Output the [X, Y] coordinate of the center of the cell containing the given text.  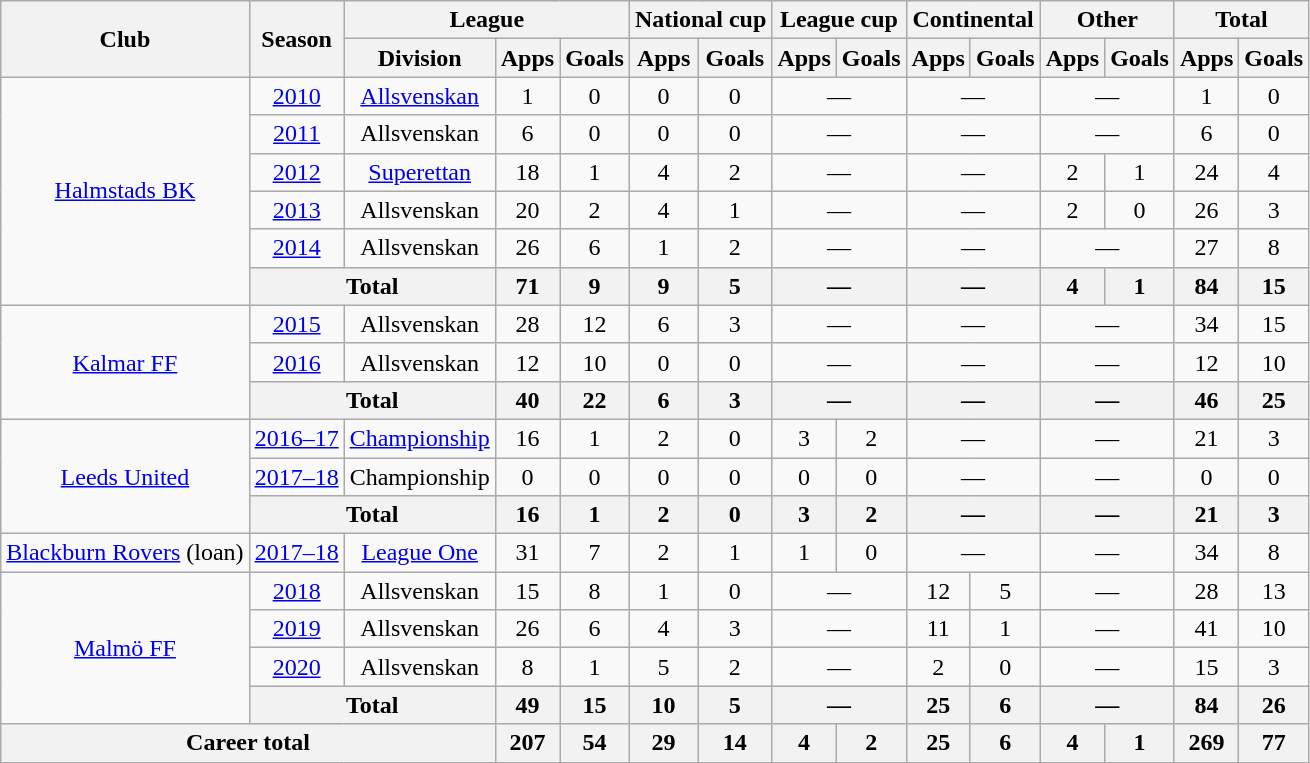
77 [1274, 743]
Club [125, 39]
41 [1206, 629]
18 [527, 172]
2011 [296, 134]
Other [1107, 20]
Career total [248, 743]
14 [735, 743]
Division [420, 58]
2010 [296, 96]
13 [1274, 591]
49 [527, 705]
Continental [973, 20]
2019 [296, 629]
71 [527, 286]
Superettan [420, 172]
207 [527, 743]
24 [1206, 172]
Malmö FF [125, 648]
27 [1206, 248]
League cup [839, 20]
Halmstads BK [125, 191]
National cup [700, 20]
2016 [296, 362]
League One [420, 553]
League [486, 20]
2020 [296, 667]
2016–17 [296, 438]
Season [296, 39]
31 [527, 553]
2012 [296, 172]
22 [595, 400]
29 [663, 743]
11 [938, 629]
2014 [296, 248]
20 [527, 210]
2015 [296, 324]
54 [595, 743]
7 [595, 553]
40 [527, 400]
Blackburn Rovers (loan) [125, 553]
2013 [296, 210]
Kalmar FF [125, 362]
Leeds United [125, 476]
269 [1206, 743]
46 [1206, 400]
2018 [296, 591]
